Detect which cell encompasses the target text, then output its (x, y) center coordinate. 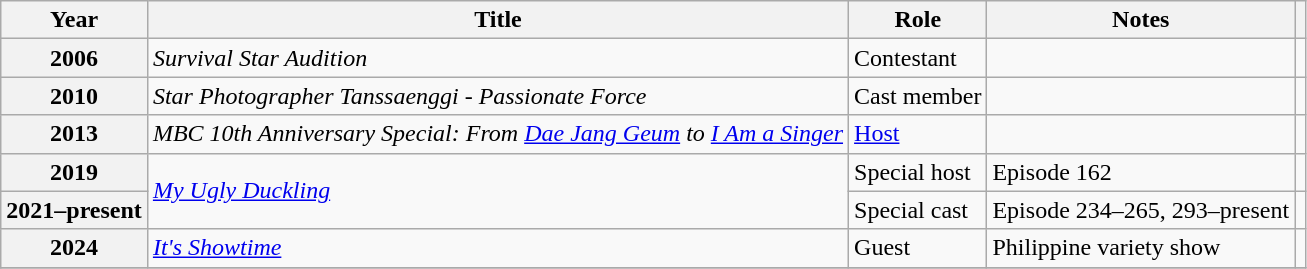
My Ugly Duckling (498, 191)
2013 (74, 134)
Special host (918, 172)
2021–present (74, 210)
Title (498, 20)
Cast member (918, 96)
2006 (74, 58)
Special cast (918, 210)
Star Photographer Tanssaenggi - Passionate Force (498, 96)
Year (74, 20)
It's Showtime (498, 248)
Episode 234–265, 293–present (1141, 210)
Role (918, 20)
2019 (74, 172)
Guest (918, 248)
2024 (74, 248)
2010 (74, 96)
Host (918, 134)
MBC 10th Anniversary Special: From Dae Jang Geum to I Am a Singer (498, 134)
Notes (1141, 20)
Survival Star Audition (498, 58)
Contestant (918, 58)
Philippine variety show (1141, 248)
Episode 162 (1141, 172)
